Pinpoint the cell where the given text exists, returning its (X, Y) midpoint coordinate. 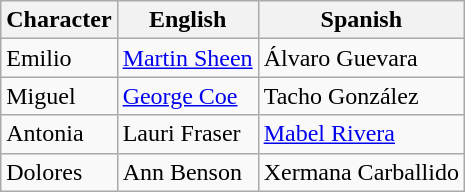
Martin Sheen (188, 58)
English (188, 20)
Lauri Fraser (188, 134)
Tacho González (361, 96)
Álvaro Guevara (361, 58)
Ann Benson (188, 172)
Miguel (59, 96)
Xermana Carballido (361, 172)
Spanish (361, 20)
Dolores (59, 172)
Mabel Rivera (361, 134)
Emilio (59, 58)
Antonia (59, 134)
Character (59, 20)
George Coe (188, 96)
